Pinpoint the cell where the given text exists, returning its (x, y) midpoint coordinate. 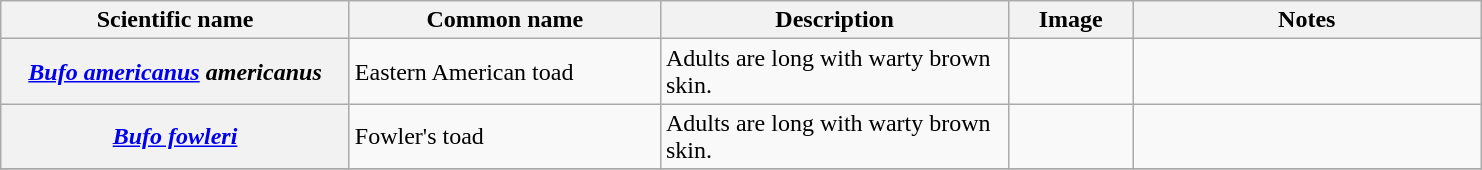
Notes (1306, 20)
Eastern American toad (504, 72)
Bufo fowleri (176, 136)
Bufo americanus americanus (176, 72)
Scientific name (176, 20)
Description (834, 20)
Fowler's toad (504, 136)
Image (1071, 20)
Common name (504, 20)
